From the cell containing the given text, extract its center point as [x, y] coordinate. 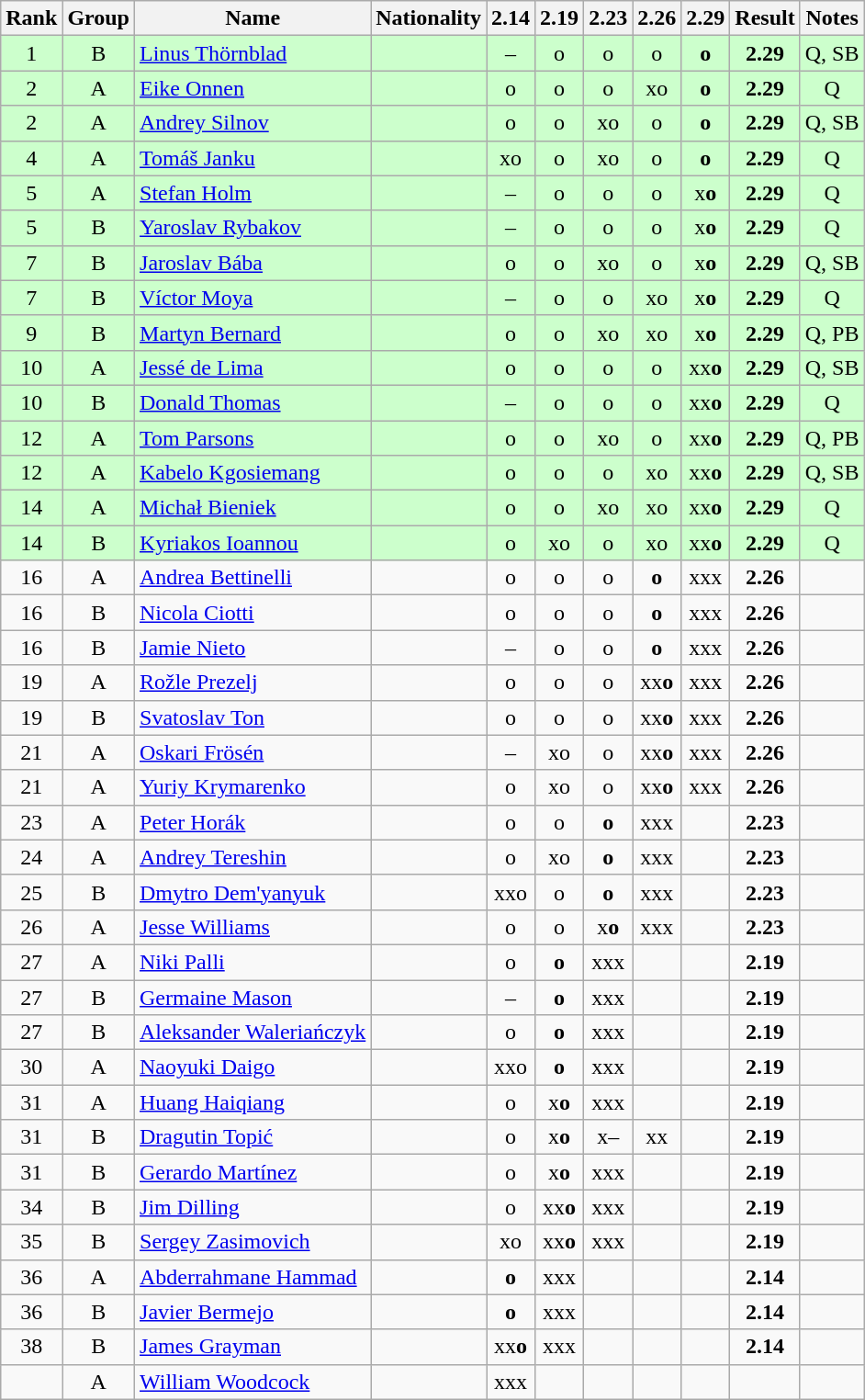
Nicola Ciotti [253, 613]
Donald Thomas [253, 402]
Aleksander Waleriańczyk [253, 1033]
Linus Thörnblad [253, 53]
23 [31, 822]
Group [99, 18]
Gerardo Martínez [253, 1172]
30 [31, 1067]
Andrey Silnov [253, 123]
Naoyuki Daigo [253, 1067]
Oskari Frösén [253, 752]
Tom Parsons [253, 438]
x– [608, 1137]
Dragutin Topić [253, 1137]
1 [31, 53]
Abderrahmane Hammad [253, 1277]
Sergey Zasimovich [253, 1242]
Andrea Bettinelli [253, 578]
Kyriakos Ioannou [253, 543]
Svatoslav Ton [253, 717]
24 [31, 857]
Jessé de Lima [253, 367]
Stefan Holm [253, 193]
Tomáš Janku [253, 158]
Jamie Nieto [253, 648]
Jesse Williams [253, 927]
Martyn Bernard [253, 333]
Peter Horák [253, 822]
25 [31, 892]
9 [31, 333]
Rožle Prezelj [253, 683]
xx [657, 1137]
James Grayman [253, 1347]
35 [31, 1242]
Huang Haiqiang [253, 1102]
Andrey Tereshin [253, 857]
Yuriy Krymarenko [253, 787]
Niki Palli [253, 962]
Víctor Moya [253, 298]
Nationality [429, 18]
Notes [832, 18]
Yaroslav Rybakov [253, 228]
Jaroslav Bába [253, 263]
34 [31, 1207]
Dmytro Dem'yanyuk [253, 892]
William Woodcock [253, 1382]
Name [253, 18]
4 [31, 158]
Jim Dilling [253, 1207]
Rank [31, 18]
Kabelo Kgosiemang [253, 473]
Germaine Mason [253, 997]
Javier Bermejo [253, 1312]
Eike Onnen [253, 88]
Michał Bieniek [253, 508]
38 [31, 1347]
26 [31, 927]
Result [765, 18]
